Return (x, y) of the center of cell containing provided text 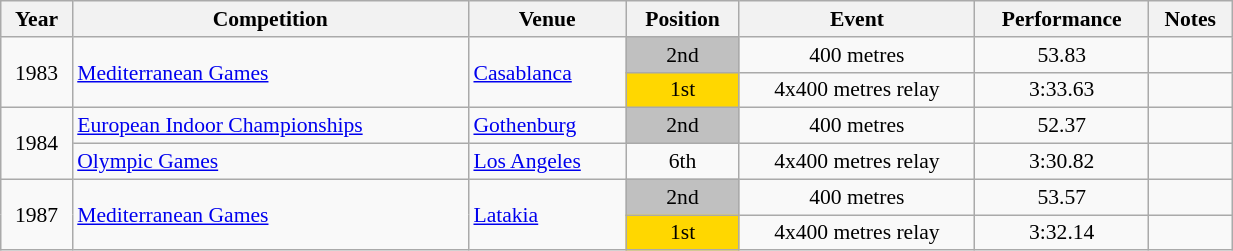
Latakia (546, 214)
Notes (1190, 19)
53.83 (1062, 55)
Los Angeles (546, 162)
52.37 (1062, 126)
Event (856, 19)
Olympic Games (270, 162)
1987 (36, 214)
Venue (546, 19)
Position (682, 19)
3:30.82 (1062, 162)
3:32.14 (1062, 233)
53.57 (1062, 197)
Year (36, 19)
6th (682, 162)
Competition (270, 19)
3:33.63 (1062, 90)
1984 (36, 144)
European Indoor Championships (270, 126)
Casablanca (546, 72)
1983 (36, 72)
Performance (1062, 19)
Gothenburg (546, 126)
